Output the [X, Y] coordinate of the center of the cell containing the given text.  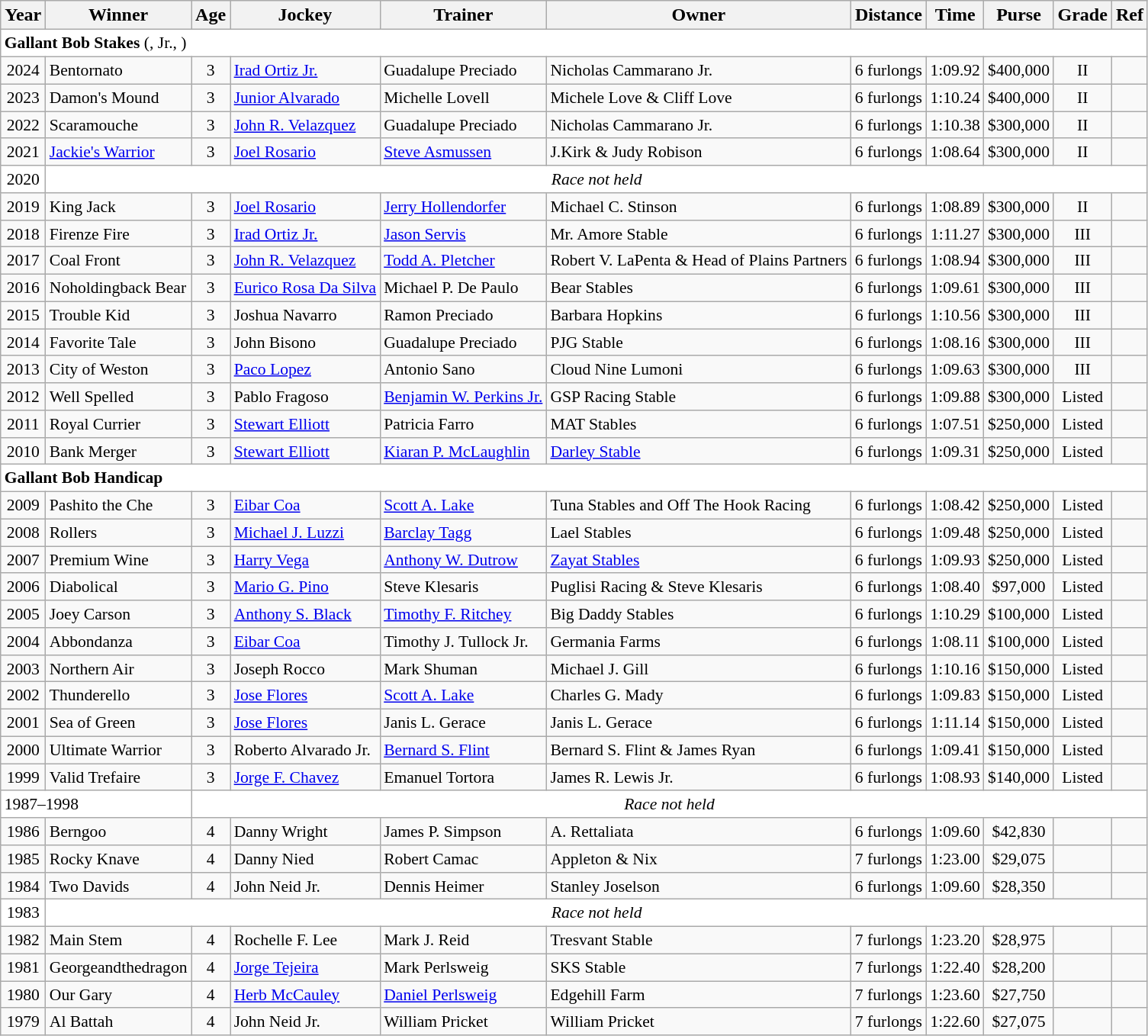
Bernard S. Flint [463, 750]
Todd A. Pletcher [463, 261]
Two Davids [119, 886]
1:22.40 [955, 967]
1999 [23, 777]
2000 [23, 750]
Anthony S. Black [305, 614]
MAT Stables [699, 424]
A. Rettaliata [699, 832]
1:23.00 [955, 859]
1:07.51 [955, 424]
$27,075 [1019, 1022]
Trouble Kid [119, 315]
Robert Camac [463, 859]
Time [955, 15]
Ref [1129, 15]
Joey Carson [119, 614]
2012 [23, 397]
1:10.24 [955, 98]
Robert V. LaPenta & Head of Plains Partners [699, 261]
Danny Wright [305, 832]
Jockey [305, 15]
Northern Air [119, 668]
1:08.42 [955, 505]
Jorge Tejeira [305, 967]
Steve Asmussen [463, 152]
Michele Love & Cliff Love [699, 98]
2013 [23, 369]
2010 [23, 451]
SKS Stable [699, 967]
Premium Wine [119, 560]
$28,350 [1019, 886]
2018 [23, 233]
Mario G. Pino [305, 587]
Berngoo [119, 832]
Charles G. Mady [699, 696]
Barbara Hopkins [699, 315]
Jorge F. Chavez [305, 777]
Gallant Bob Handicap [574, 478]
1:08.64 [955, 152]
Timothy J. Tullock Jr. [463, 642]
1:08.16 [955, 343]
1:11.14 [955, 722]
Georgeandthedragon [119, 967]
1987–1998 [96, 804]
Dennis Heimer [463, 886]
Mark Shuman [463, 668]
Steve Klesaris [463, 587]
1:09.63 [955, 369]
1:23.60 [955, 995]
Year [23, 15]
1:10.38 [955, 125]
1981 [23, 967]
Tuna Stables and Off The Hook Racing [699, 505]
1:10.29 [955, 614]
Rocky Knave [119, 859]
Michael J. Gill [699, 668]
2008 [23, 532]
2006 [23, 587]
1:10.56 [955, 315]
1:09.83 [955, 696]
Jason Servis [463, 233]
2019 [23, 207]
1:11.27 [955, 233]
Puglisi Racing & Steve Klesaris [699, 587]
Pashito the Che [119, 505]
Michael P. De Paulo [463, 288]
1:09.92 [955, 70]
Ultimate Warrior [119, 750]
1:09.31 [955, 451]
Anthony W. Dutrow [463, 560]
Bentornato [119, 70]
Distance [888, 15]
Joshua Navarro [305, 315]
2004 [23, 642]
James R. Lewis Jr. [699, 777]
Noholdingback Bear [119, 288]
Grade [1082, 15]
Our Gary [119, 995]
Michael C. Stinson [699, 207]
Gallant Bob Stakes (, Jr., ) [574, 43]
1:09.93 [955, 560]
Michelle Lovell [463, 98]
1:09.61 [955, 288]
GSP Racing Stable [699, 397]
1979 [23, 1022]
2016 [23, 288]
Jerry Hollendorfer [463, 207]
Daniel Perlsweig [463, 995]
Kiaran P. McLaughlin [463, 451]
James P. Simpson [463, 832]
Herb McCauley [305, 995]
$28,200 [1019, 967]
Main Stem [119, 940]
Barclay Tagg [463, 532]
Junior Alvarado [305, 98]
1:08.93 [955, 777]
1984 [23, 886]
2007 [23, 560]
Bank Merger [119, 451]
Cloud Nine Lumoni [699, 369]
Rollers [119, 532]
$27,750 [1019, 995]
Diabolical [119, 587]
Rochelle F. Lee [305, 940]
2017 [23, 261]
Scaramouche [119, 125]
Emanuel Tortora [463, 777]
Thunderello [119, 696]
Bear Stables [699, 288]
Patricia Farro [463, 424]
Royal Currier [119, 424]
1:09.88 [955, 397]
2005 [23, 614]
City of Weston [119, 369]
Purse [1019, 15]
Owner [699, 15]
Pablo Fragoso [305, 397]
2020 [23, 179]
Tresvant Stable [699, 940]
Winner [119, 15]
Well Spelled [119, 397]
Paco Lopez [305, 369]
1:08.89 [955, 207]
Eurico Rosa Da Silva [305, 288]
2014 [23, 343]
Germania Farms [699, 642]
Al Battah [119, 1022]
$29,075 [1019, 859]
Mark Perlsweig [463, 967]
$42,830 [1019, 832]
Joseph Rocco [305, 668]
Sea of Green [119, 722]
2023 [23, 98]
Roberto Alvarado Jr. [305, 750]
Zayat Stables [699, 560]
Edgehill Farm [699, 995]
1:09.48 [955, 532]
2024 [23, 70]
Abbondanza [119, 642]
King Jack [119, 207]
1985 [23, 859]
Danny Nied [305, 859]
1:23.20 [955, 940]
1:22.60 [955, 1022]
Trainer [463, 15]
1:08.94 [955, 261]
2003 [23, 668]
2021 [23, 152]
Favorite Tale [119, 343]
PJG Stable [699, 343]
Damon's Mound [119, 98]
2002 [23, 696]
Timothy F. Ritchey [463, 614]
2009 [23, 505]
1986 [23, 832]
Valid Trefaire [119, 777]
Benjamin W. Perkins Jr. [463, 397]
1:10.16 [955, 668]
2011 [23, 424]
1982 [23, 940]
Harry Vega [305, 560]
Mark J. Reid [463, 940]
1980 [23, 995]
Appleton & Nix [699, 859]
1:08.40 [955, 587]
Mr. Amore Stable [699, 233]
Bernard S. Flint & James Ryan [699, 750]
1:09.41 [955, 750]
Age [211, 15]
Antonio Sano [463, 369]
Coal Front [119, 261]
2022 [23, 125]
Firenze Fire [119, 233]
$140,000 [1019, 777]
Big Daddy Stables [699, 614]
John Bisono [305, 343]
1:08.11 [955, 642]
$97,000 [1019, 587]
2001 [23, 722]
Michael J. Luzzi [305, 532]
J.Kirk & Judy Robison [699, 152]
Darley Stable [699, 451]
1983 [23, 913]
Stanley Joselson [699, 886]
$28,975 [1019, 940]
Lael Stables [699, 532]
Jackie's Warrior [119, 152]
2015 [23, 315]
Ramon Preciado [463, 315]
